Return [X, Y] of the center of cell containing provided text 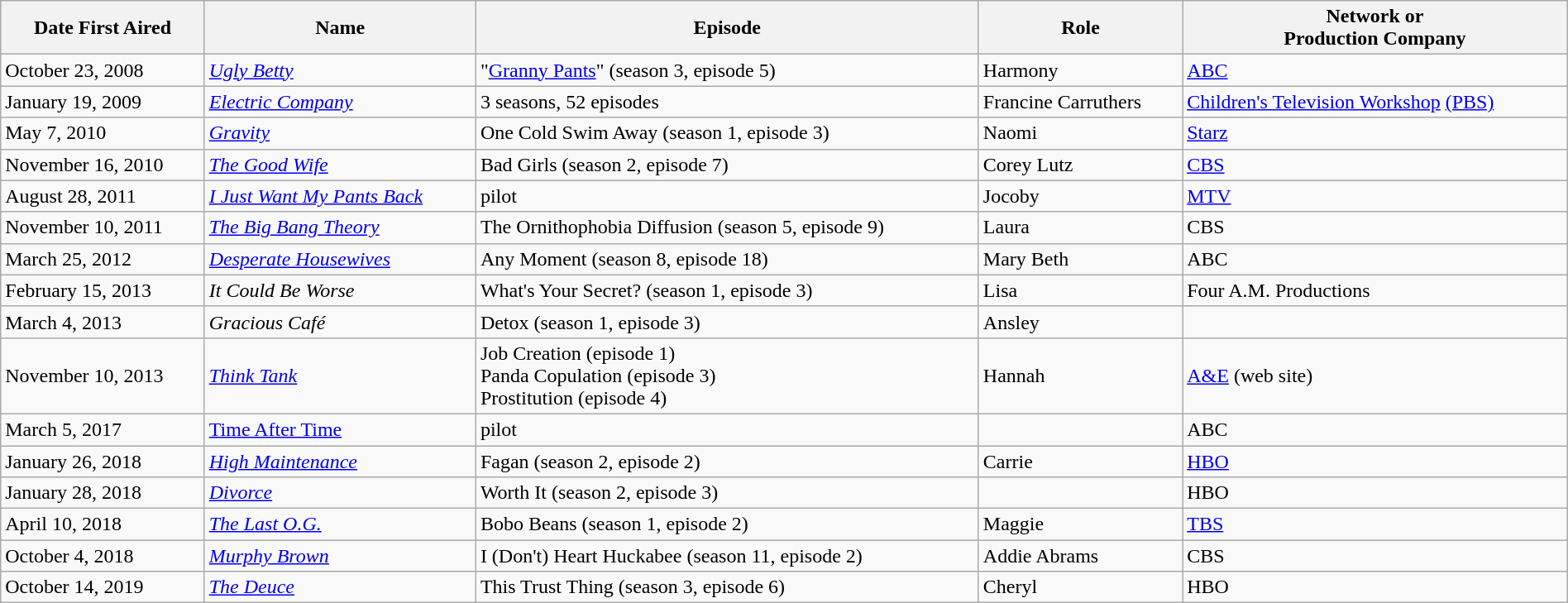
Carrie [1080, 461]
I Just Want My Pants Back [340, 196]
Electric Company [340, 102]
Name [340, 28]
This Trust Thing (season 3, episode 6) [727, 587]
Lisa [1080, 290]
Naomi [1080, 133]
Cheryl [1080, 587]
February 15, 2013 [103, 290]
Think Tank [340, 376]
Francine Carruthers [1080, 102]
A&E (web site) [1375, 376]
The Good Wife [340, 165]
Worth It (season 2, episode 3) [727, 493]
Starz [1375, 133]
3 seasons, 52 episodes [727, 102]
Network orProduction Company [1375, 28]
Corey Lutz [1080, 165]
Detox (season 1, episode 3) [727, 322]
Time After Time [340, 429]
November 10, 2011 [103, 227]
Gracious Café [340, 322]
May 7, 2010 [103, 133]
The Big Bang Theory [340, 227]
The Ornithophobia Diffusion (season 5, episode 9) [727, 227]
High Maintenance [340, 461]
October 14, 2019 [103, 587]
Fagan (season 2, episode 2) [727, 461]
January 26, 2018 [103, 461]
Job Creation (episode 1)Panda Copulation (episode 3)Prostitution (episode 4) [727, 376]
TBS [1375, 524]
Hannah [1080, 376]
October 23, 2008 [103, 70]
Episode [727, 28]
MTV [1375, 196]
"Granny Pants" (season 3, episode 5) [727, 70]
November 16, 2010 [103, 165]
Role [1080, 28]
Bobo Beans (season 1, episode 2) [727, 524]
One Cold Swim Away (season 1, episode 3) [727, 133]
March 4, 2013 [103, 322]
The Deuce [340, 587]
Gravity [340, 133]
It Could Be Worse [340, 290]
Laura [1080, 227]
Divorce [340, 493]
Ansley [1080, 322]
Any Moment (season 8, episode 18) [727, 259]
January 28, 2018 [103, 493]
The Last O.G. [340, 524]
Desperate Housewives [340, 259]
January 19, 2009 [103, 102]
Murphy Brown [340, 556]
I (Don't) Heart Huckabee (season 11, episode 2) [727, 556]
Four A.M. Productions [1375, 290]
November 10, 2013 [103, 376]
Jocoby [1080, 196]
Ugly Betty [340, 70]
Bad Girls (season 2, episode 7) [727, 165]
April 10, 2018 [103, 524]
March 25, 2012 [103, 259]
Mary Beth [1080, 259]
Maggie [1080, 524]
What's Your Secret? (season 1, episode 3) [727, 290]
Harmony [1080, 70]
March 5, 2017 [103, 429]
Addie Abrams [1080, 556]
August 28, 2011 [103, 196]
Date First Aired [103, 28]
Children's Television Workshop (PBS) [1375, 102]
October 4, 2018 [103, 556]
